For the text-containing cell, return its midpoint in (x, y) coordinate format. 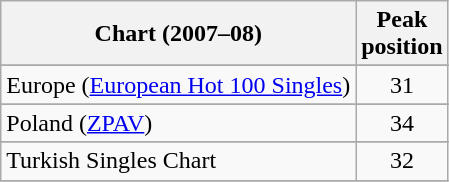
Europe (European Hot 100 Singles) (178, 85)
Chart (2007–08) (178, 34)
31 (402, 85)
Poland (ZPAV) (178, 123)
32 (402, 161)
Turkish Singles Chart (178, 161)
34 (402, 123)
Peakposition (402, 34)
